Return the [x, y] coordinate for the center point of the cell that contains the specified text.  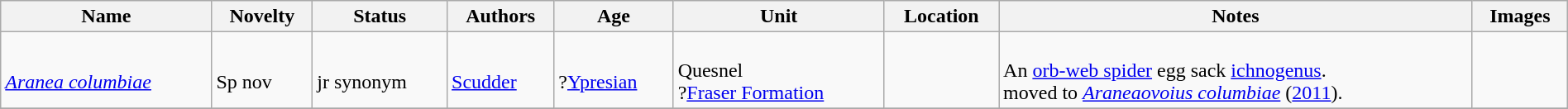
Authors [501, 17]
?Ypresian [614, 70]
jr synonym [380, 70]
Name [106, 17]
Age [614, 17]
Novelty [262, 17]
Quesnel?Fraser Formation [779, 70]
Location [941, 17]
An orb-web spider egg sack ichnogenus. moved to Araneaovoius columbiae (2011). [1236, 70]
Images [1520, 17]
Scudder [501, 70]
Aranea columbiae [106, 70]
Status [380, 17]
Sp nov [262, 70]
Notes [1236, 17]
Unit [779, 17]
